Detect which cell encompasses the target text, then output its [x, y] center coordinate. 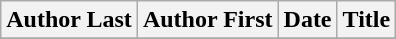
Author First [208, 20]
Title [366, 20]
Date [308, 20]
Author Last [70, 20]
